Extract the (x, y) coordinate from the center of the cell holding the provided text.  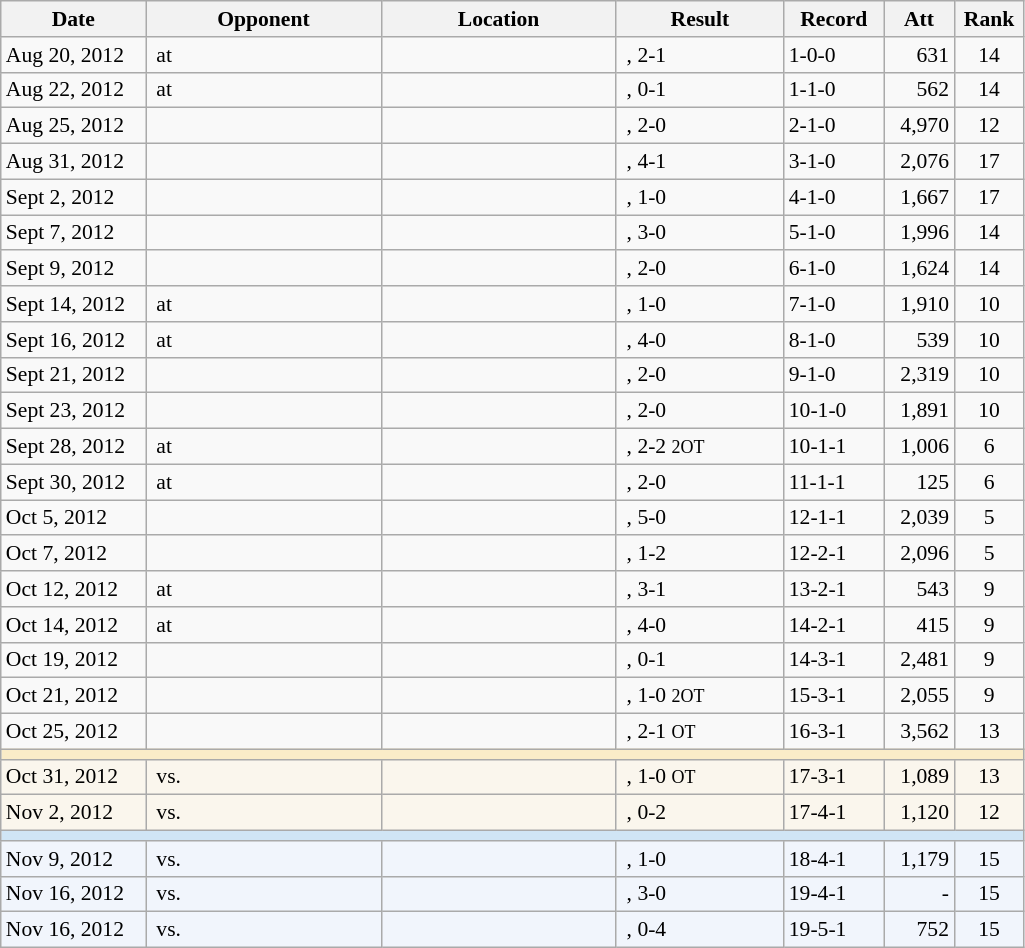
Sept 14, 2012 (74, 304)
Oct 7, 2012 (74, 554)
19-4-1 (834, 894)
Oct 19, 2012 (74, 660)
8-1-0 (834, 340)
, 0-4 (700, 930)
9-1-0 (834, 375)
Result (700, 19)
2-1-0 (834, 126)
19-5-1 (834, 930)
, 5-0 (700, 518)
Sept 16, 2012 (74, 340)
, 1-0 2OT (700, 696)
14-3-1 (834, 660)
539 (919, 340)
Sept 2, 2012 (74, 197)
2,055 (919, 696)
Aug 31, 2012 (74, 162)
Oct 12, 2012 (74, 589)
Sept 23, 2012 (74, 411)
Nov 2, 2012 (74, 813)
1-1-0 (834, 90)
4,970 (919, 126)
Oct 5, 2012 (74, 518)
Opponent (264, 19)
- (919, 894)
Sept 28, 2012 (74, 447)
Aug 25, 2012 (74, 126)
1,891 (919, 411)
, 1-2 (700, 554)
, 2-1 (700, 55)
14-2-1 (834, 625)
Record (834, 19)
3-1-0 (834, 162)
Sept 9, 2012 (74, 269)
752 (919, 930)
2,319 (919, 375)
543 (919, 589)
16-3-1 (834, 732)
2,481 (919, 660)
12-2-1 (834, 554)
13-2-1 (834, 589)
Aug 22, 2012 (74, 90)
, 2-2 2OT (700, 447)
Oct 25, 2012 (74, 732)
1,624 (919, 269)
1,006 (919, 447)
2,096 (919, 554)
15-3-1 (834, 696)
18-4-1 (834, 859)
1,120 (919, 813)
Att (919, 19)
1,910 (919, 304)
Sept 7, 2012 (74, 233)
Oct 14, 2012 (74, 625)
10-1-1 (834, 447)
, 1-0 OT (700, 777)
5-1-0 (834, 233)
, 0-2 (700, 813)
2,076 (919, 162)
, 2-1 OT (700, 732)
Oct 31, 2012 (74, 777)
1,089 (919, 777)
1,179 (919, 859)
17-3-1 (834, 777)
Aug 20, 2012 (74, 55)
1,667 (919, 197)
, 4-1 (700, 162)
17-4-1 (834, 813)
Date (74, 19)
6-1-0 (834, 269)
12-1-1 (834, 518)
10-1-0 (834, 411)
Sept 21, 2012 (74, 375)
Nov 9, 2012 (74, 859)
562 (919, 90)
631 (919, 55)
, 3-1 (700, 589)
125 (919, 482)
1-0-0 (834, 55)
Rank (989, 19)
4-1-0 (834, 197)
1,996 (919, 233)
3,562 (919, 732)
11-1-1 (834, 482)
2,039 (919, 518)
7-1-0 (834, 304)
Location (498, 19)
Oct 21, 2012 (74, 696)
Sept 30, 2012 (74, 482)
415 (919, 625)
